Find where the given text appears and provide that cell's center as (x, y) coordinate. 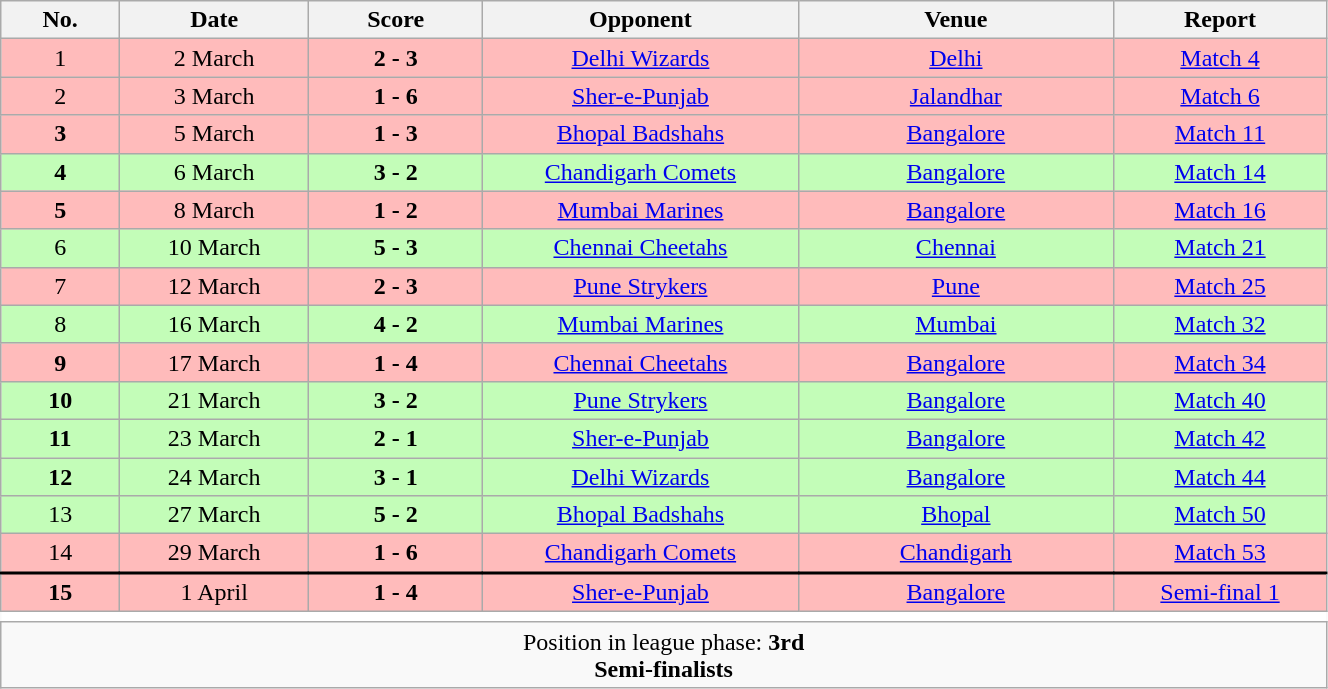
Position in league phase: 3rdSemi-finalists (664, 654)
Match 44 (1220, 477)
Pune (956, 286)
Match 32 (1220, 324)
3 (60, 134)
24 March (214, 477)
Match 14 (1220, 172)
Match 11 (1220, 134)
Semi-final 1 (1220, 592)
4 - 2 (396, 324)
Match 16 (1220, 210)
4 (60, 172)
2 - 1 (396, 438)
Date (214, 20)
13 (60, 515)
23 March (214, 438)
16 March (214, 324)
5 March (214, 134)
10 March (214, 248)
Mumbai (956, 324)
Report (1220, 20)
29 March (214, 554)
No. (60, 20)
17 March (214, 362)
Match 53 (1220, 554)
6 (60, 248)
Match 34 (1220, 362)
Bhopal (956, 515)
14 (60, 554)
2 (60, 96)
Chennai (956, 248)
6 March (214, 172)
Opponent (640, 20)
Score (396, 20)
1 (60, 58)
9 (60, 362)
12 March (214, 286)
27 March (214, 515)
1 - 3 (396, 134)
5 - 3 (396, 248)
Venue (956, 20)
11 (60, 438)
Match 6 (1220, 96)
5 - 2 (396, 515)
Chandigarh (956, 554)
Delhi (956, 58)
Match 40 (1220, 400)
Match 21 (1220, 248)
7 (60, 286)
Match 42 (1220, 438)
12 (60, 477)
2 March (214, 58)
10 (60, 400)
21 March (214, 400)
Match 4 (1220, 58)
3 March (214, 96)
Jalandhar (956, 96)
1 April (214, 592)
3 - 1 (396, 477)
8 (60, 324)
Match 25 (1220, 286)
5 (60, 210)
15 (60, 592)
1 - 2 (396, 210)
8 March (214, 210)
Match 50 (1220, 515)
